Locate the cell with the specified text and output its [X, Y] center coordinate. 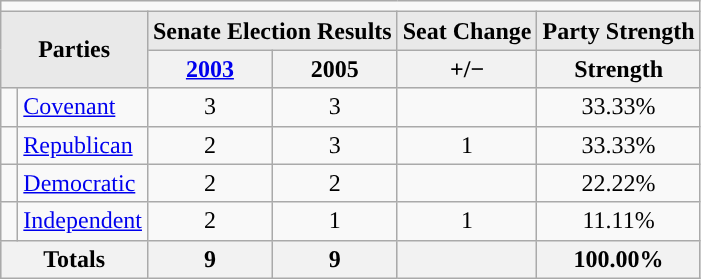
100.00% [618, 259]
Republican [83, 145]
Party Strength [618, 31]
Seat Change [467, 31]
2003 [210, 69]
22.22% [618, 183]
Parties [74, 50]
+/− [467, 69]
2005 [334, 69]
Strength [618, 69]
Covenant [83, 107]
Independent [83, 221]
11.11% [618, 221]
Democratic [83, 183]
Totals [74, 259]
Senate Election Results [272, 31]
